Identify which cell holds the provided text, then report its [X, Y] central coordinate. 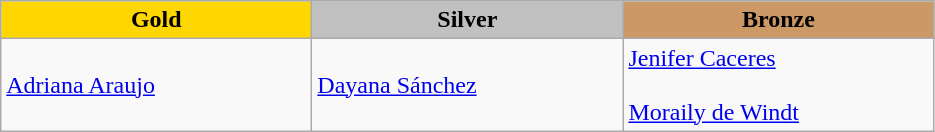
Silver [468, 20]
Dayana Sánchez [468, 85]
Bronze [778, 20]
Jenifer CaceresMoraily de Windt [778, 85]
Gold [156, 20]
Adriana Araujo [156, 85]
